For the text-containing cell, return its midpoint in [x, y] coordinate format. 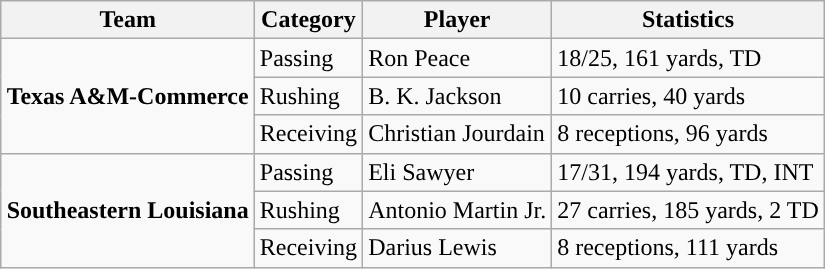
Statistics [688, 20]
10 carries, 40 yards [688, 96]
8 receptions, 111 yards [688, 248]
Player [458, 20]
Ron Peace [458, 58]
Eli Sawyer [458, 172]
27 carries, 185 yards, 2 TD [688, 210]
B. K. Jackson [458, 96]
Team [128, 20]
Texas A&M-Commerce [128, 96]
Southeastern Louisiana [128, 210]
Christian Jourdain [458, 134]
17/31, 194 yards, TD, INT [688, 172]
18/25, 161 yards, TD [688, 58]
Darius Lewis [458, 248]
Antonio Martin Jr. [458, 210]
8 receptions, 96 yards [688, 134]
Category [308, 20]
